Pinpoint the cell where the given text exists, returning its [x, y] midpoint coordinate. 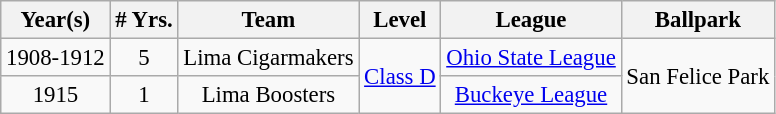
Ballpark [698, 20]
Buckeye League [531, 95]
Team [268, 20]
League [531, 20]
Lima Boosters [268, 95]
Level [400, 20]
Year(s) [56, 20]
1908-1912 [56, 58]
Lima Cigarmakers [268, 58]
San Felice Park [698, 76]
1915 [56, 95]
5 [144, 58]
Ohio State League [531, 58]
1 [144, 95]
# Yrs. [144, 20]
Class D [400, 76]
